Search for the cell housing the specified text and yield its [X, Y] center coordinate. 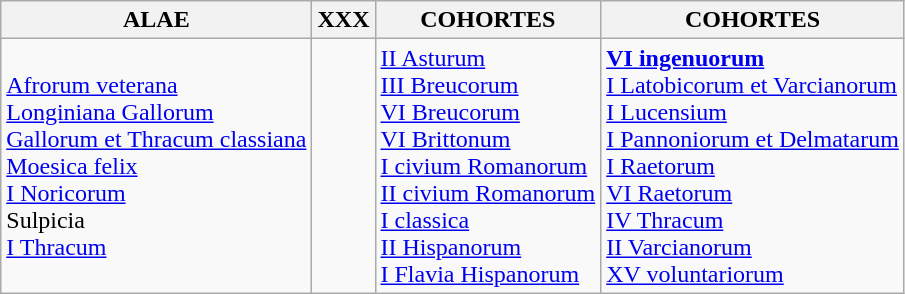
VI ingenuorum I Latobicorum et Varcianorum I LucensiumI Pannoniorum et Delmatarum I Raetorum VI RaetorumIV Thracum II Varcianorum XV voluntariorum [753, 166]
II AsturumIII BreucorumVI Breucorum VI BrittonumI civium Romanorum II civium Romanorum I classicaII HispanorumI Flavia Hispanorum [488, 166]
XXX [344, 20]
Afrorum veteranaLonginiana GallorumGallorum et Thracum classianaMoesica felixI Noricorum Sulpicia I Thracum [156, 166]
ALAE [156, 20]
